Search for the cell housing the specified text and yield its [x, y] center coordinate. 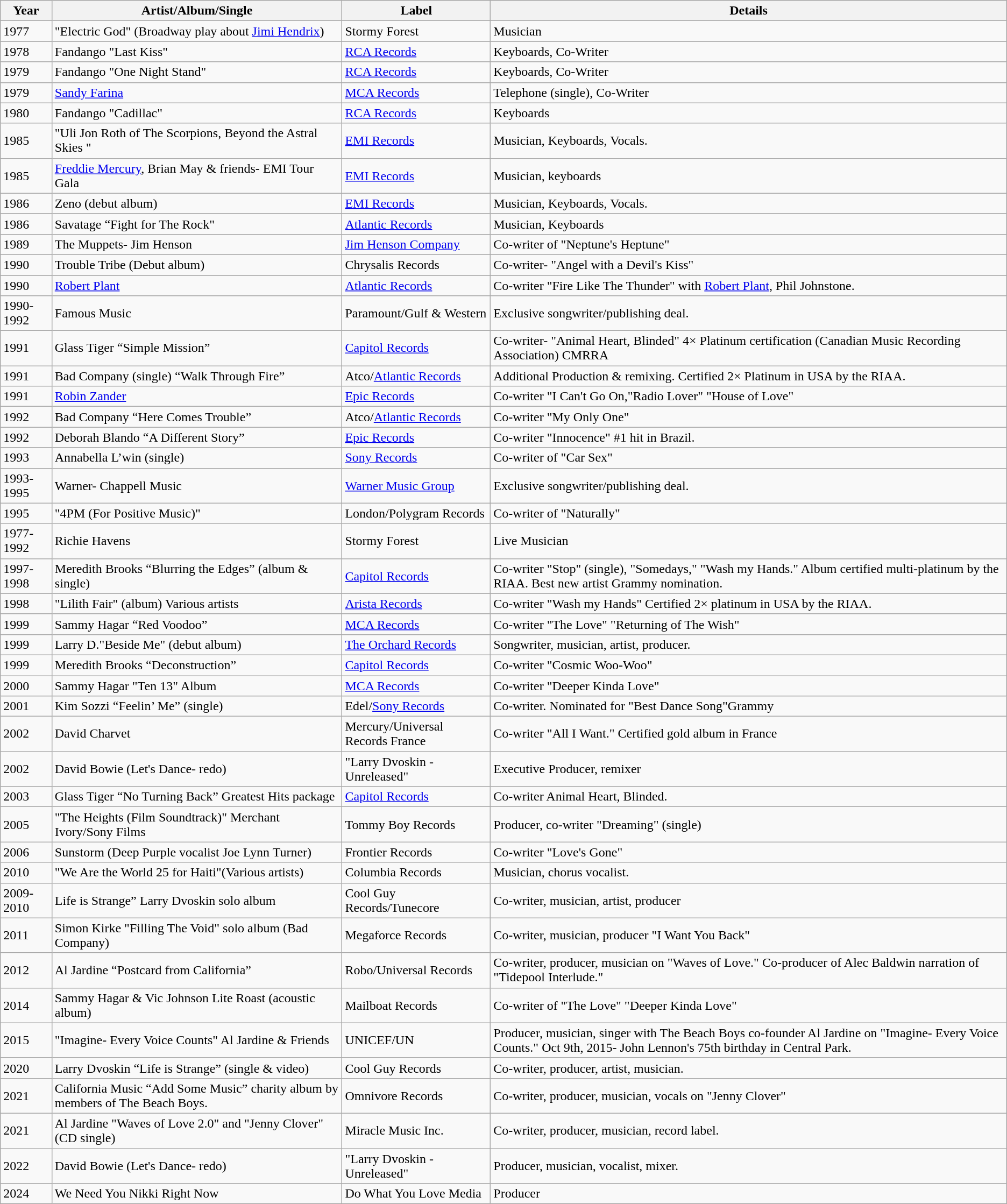
Al Jardine “Postcard from California” [197, 971]
Simon Kirke "Filling The Void" solo album (Bad Company) [197, 935]
Co-writer of "Car Sex" [749, 458]
2011 [26, 935]
1998 [26, 604]
Details [749, 11]
Mercury/Universal Records France [416, 734]
Co-writer "Cosmic Woo-Woo" [749, 665]
2000 [26, 686]
Co-writer, musician, producer "I Want You Back" [749, 935]
Bad Company (single) “Walk Through Fire” [197, 376]
"Uli Jon Roth of The Scorpions, Beyond the Astral Skies " [197, 141]
Life is Strange” Larry Dvoskin solo album [197, 901]
"4PM (For Positive Music)" [197, 513]
Musician, keyboards [749, 175]
2022 [26, 1165]
Chrysalis Records [416, 265]
Tommy Boy Records [416, 824]
Sunstorm (Deep Purple vocalist Joe Lynn Turner) [197, 852]
Megaforce Records [416, 935]
Songwriter, musician, artist, producer. [749, 645]
Sony Records [416, 458]
Co-writer "All I Want." Certified gold album in France [749, 734]
1989 [26, 244]
Robin Zander [197, 396]
Sammy Hagar “Red Voodoo” [197, 624]
Meredith Brooks “Blurring the Edges” (album & single) [197, 576]
Co-writer Animal Heart, Blinded. [749, 797]
Miracle Music Inc. [416, 1131]
Warner- Chappell Music [197, 485]
Glass Tiger “No Turning Back” Greatest Hits package [197, 797]
"Lilith Fair" (album) Various artists [197, 604]
Omnivore Records [416, 1095]
1993-1995 [26, 485]
1980 [26, 113]
Frontier Records [416, 852]
1978 [26, 52]
Glass Tiger “Simple Mission” [197, 349]
"The Heights (Film Soundtrack)" Merchant Ivory/Sony Films [197, 824]
Robert Plant [197, 286]
The Muppets- Jim Henson [197, 244]
Fandango "One Night Stand" [197, 72]
Producer, musician, vocalist, mixer. [749, 1165]
Annabella L’win (single) [197, 458]
The Orchard Records [416, 645]
1995 [26, 513]
Cool Guy Records/Tunecore [416, 901]
Co-writer "Wash my Hands" Certified 2× platinum in USA by the RIAA. [749, 604]
Year [26, 11]
Arista Records [416, 604]
2009-2010 [26, 901]
Co-writer, producer, musician on "Waves of Love." Co-producer of Alec Baldwin narration of "Tidepool Interlude." [749, 971]
2015 [26, 1040]
2005 [26, 824]
Live Musician [749, 541]
Producer [749, 1194]
Co-writer "Deeper Kinda Love" [749, 686]
1993 [26, 458]
Robo/Universal Records [416, 971]
Larry Dvoskin “Life is Strange” (single & video) [197, 1068]
"We Are the World 25 for Haiti"(Various artists) [197, 873]
Larry D."Beside Me" (debut album) [197, 645]
1997-1998 [26, 576]
Edel/Sony Records [416, 706]
2001 [26, 706]
Kim Sozzi “Feelin’ Me” (single) [197, 706]
Savatage “Fight for The Rock" [197, 224]
Do What You Love Media [416, 1194]
Co-writer, musician, artist, producer [749, 901]
Fandango "Cadillac" [197, 113]
David Charvet [197, 734]
Warner Music Group [416, 485]
Freddie Mercury, Brian May & friends- EMI Tour Gala [197, 175]
Co-writer "I Can't Go On,"Radio Lover" "House of Love" [749, 396]
Co-writer of "The Love" "Deeper Kinda Love" [749, 1005]
2003 [26, 797]
Executive Producer, remixer [749, 769]
Co-writer "My Only One" [749, 417]
Fandango "Last Kiss" [197, 52]
Musician, Keyboards [749, 224]
Musician, chorus vocalist. [749, 873]
Sandy Farina [197, 93]
Co-writer, producer, artist, musician. [749, 1068]
2024 [26, 1194]
2010 [26, 873]
Telephone (single), Co-Writer [749, 93]
Richie Havens [197, 541]
Trouble Tribe (Debut album) [197, 265]
Co-writer "Fire Like The Thunder" with Robert Plant, Phil Johnstone. [749, 286]
Co-writer "The Love" "Returning of The Wish" [749, 624]
Meredith Brooks “Deconstruction” [197, 665]
Co-writer "Innocence" #1 hit in Brazil. [749, 437]
Deborah Blando “A Different Story” [197, 437]
Cool Guy Records [416, 1068]
2020 [26, 1068]
Co-writer of "Naturally" [749, 513]
Co-writer, producer, musician, record label. [749, 1131]
Co-writer "Stop" (single), "Somedays," "Wash my Hands." Album certified multi-platinum by the RIAA. Best new artist Grammy nomination. [749, 576]
Jim Henson Company [416, 244]
Co-writer, producer, musician, vocals on "Jenny Clover" [749, 1095]
1990-1992 [26, 313]
Sammy Hagar & Vic Johnson Lite Roast (acoustic album) [197, 1005]
Bad Company “Here Comes Trouble” [197, 417]
Additional Production & remixing. Certified 2× Platinum in USA by the RIAA. [749, 376]
London/Polygram Records [416, 513]
Producer, co-writer "Dreaming" (single) [749, 824]
2014 [26, 1005]
Keyboards [749, 113]
Co-writer. Nominated for "Best Dance Song"Grammy [749, 706]
Co-writer- "Angel with a Devil's Kiss" [749, 265]
Co-writer of "Neptune's Heptune" [749, 244]
Co-writer- "Animal Heart, Blinded" 4× Platinum certification (Canadian Music Recording Association) CMRRA [749, 349]
We Need You Nikki Right Now [197, 1194]
Sammy Hagar "Ten 13" Album [197, 686]
California Music “Add Some Music” charity album by members of The Beach Boys. [197, 1095]
2006 [26, 852]
Artist/Album/Single [197, 11]
Musician [749, 31]
1977 [26, 31]
Zeno (debut album) [197, 203]
"Electric God" (Broadway play about Jimi Hendrix) [197, 31]
"Imagine- Every Voice Counts" Al Jardine & Friends [197, 1040]
Label [416, 11]
Columbia Records [416, 873]
Co-writer "Love's Gone" [749, 852]
UNICEF/UN [416, 1040]
Al Jardine "Waves of Love 2.0" and "Jenny Clover" (CD single) [197, 1131]
Mailboat Records [416, 1005]
Famous Music [197, 313]
1977- 1992 [26, 541]
Paramount/Gulf & Western [416, 313]
2012 [26, 971]
